Return the (x, y) coordinate for the center point of the cell that contains the specified text.  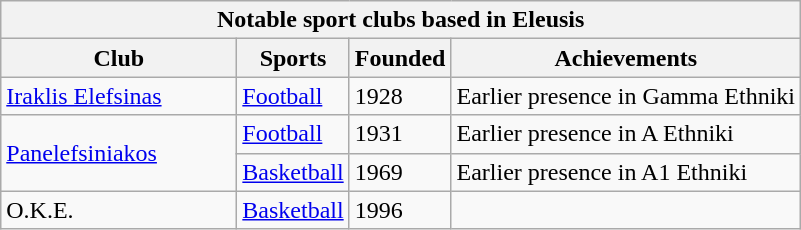
Sports (293, 58)
Notable sport clubs based in Eleusis (401, 20)
Earlier presence in Gamma Ethniki (626, 96)
Achievements (626, 58)
1928 (400, 96)
Founded (400, 58)
O.K.E. (119, 210)
1996 (400, 210)
Panelefsiniakos (119, 153)
Earlier presence in A1 Ethniki (626, 172)
1931 (400, 134)
1969 (400, 172)
Iraklis Elefsinas (119, 96)
Earlier presence in A Ethniki (626, 134)
Club (119, 58)
